For the text-containing cell, return its midpoint in [x, y] coordinate format. 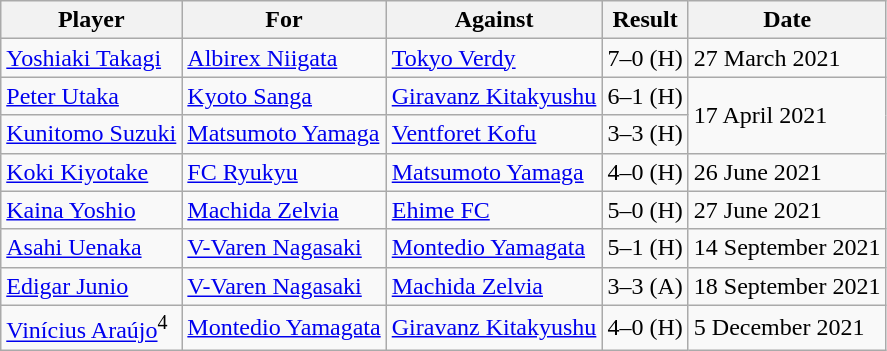
For [284, 20]
7–0 (H) [645, 58]
Ehime FC [494, 210]
Albirex Niigata [284, 58]
18 September 2021 [787, 286]
Koki Kiyotake [92, 172]
Vinícius Araújo4 [92, 328]
5–0 (H) [645, 210]
Ventforet Kofu [494, 134]
27 March 2021 [787, 58]
Tokyo Verdy [494, 58]
Peter Utaka [92, 96]
5–1 (H) [645, 248]
FC Ryukyu [284, 172]
Date [787, 20]
Against [494, 20]
Kaina Yoshio [92, 210]
Player [92, 20]
26 June 2021 [787, 172]
27 June 2021 [787, 210]
Kyoto Sanga [284, 96]
3–3 (A) [645, 286]
Result [645, 20]
17 April 2021 [787, 115]
5 December 2021 [787, 328]
6–1 (H) [645, 96]
Edigar Junio [92, 286]
Kunitomo Suzuki [92, 134]
3–3 (H) [645, 134]
Asahi Uenaka [92, 248]
Yoshiaki Takagi [92, 58]
14 September 2021 [787, 248]
